Return [x, y] of the center of cell containing provided text 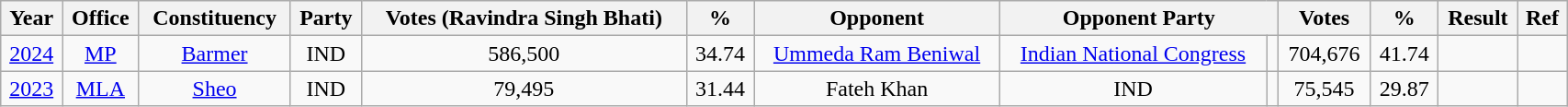
MLA [101, 89]
2023 [31, 89]
Constituency [215, 18]
2024 [31, 53]
Fateh Khan [877, 89]
Votes (Ravindra Singh Bhati) [524, 18]
Ummeda Ram Beniwal [877, 53]
41.74 [1404, 53]
Votes [1325, 18]
34.74 [720, 53]
Sheo [215, 89]
Barmer [215, 53]
29.87 [1404, 89]
Ref [1541, 18]
Opponent Party [1139, 18]
Result [1479, 18]
MP [101, 53]
31.44 [720, 89]
Year [31, 18]
Indian National Congress [1133, 53]
Opponent [877, 18]
79,495 [524, 89]
75,545 [1325, 89]
586,500 [524, 53]
Party [325, 18]
Office [101, 18]
704,676 [1325, 53]
